Capture the cell that displays the provided text and extract its [x, y] central coordinate. 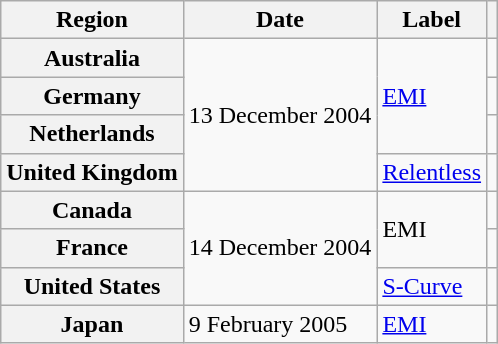
13 December 2004 [280, 115]
United Kingdom [92, 172]
Japan [92, 324]
S-Curve [432, 286]
Germany [92, 96]
14 December 2004 [280, 248]
Canada [92, 210]
Label [432, 20]
United States [92, 286]
9 February 2005 [280, 324]
Region [92, 20]
Relentless [432, 172]
France [92, 248]
Australia [92, 58]
Netherlands [92, 134]
Date [280, 20]
